Locate the cell with the specified text and output its [X, Y] center coordinate. 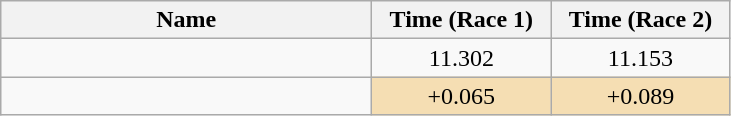
+0.089 [640, 96]
Time (Race 1) [462, 20]
Name [186, 20]
11.302 [462, 58]
Time (Race 2) [640, 20]
+0.065 [462, 96]
11.153 [640, 58]
